From the cell containing the given text, extract its center point as (X, Y) coordinate. 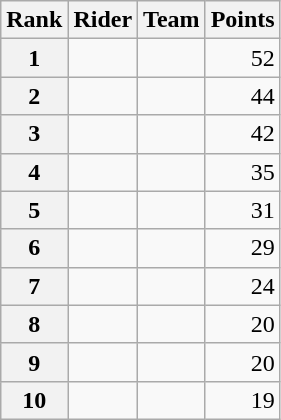
Team (172, 20)
31 (242, 210)
2 (34, 96)
19 (242, 400)
9 (34, 362)
5 (34, 210)
8 (34, 324)
Points (242, 20)
4 (34, 172)
3 (34, 134)
44 (242, 96)
7 (34, 286)
1 (34, 58)
Rider (103, 20)
10 (34, 400)
42 (242, 134)
Rank (34, 20)
24 (242, 286)
52 (242, 58)
35 (242, 172)
6 (34, 248)
29 (242, 248)
